For the text-containing cell, return its midpoint in [X, Y] coordinate format. 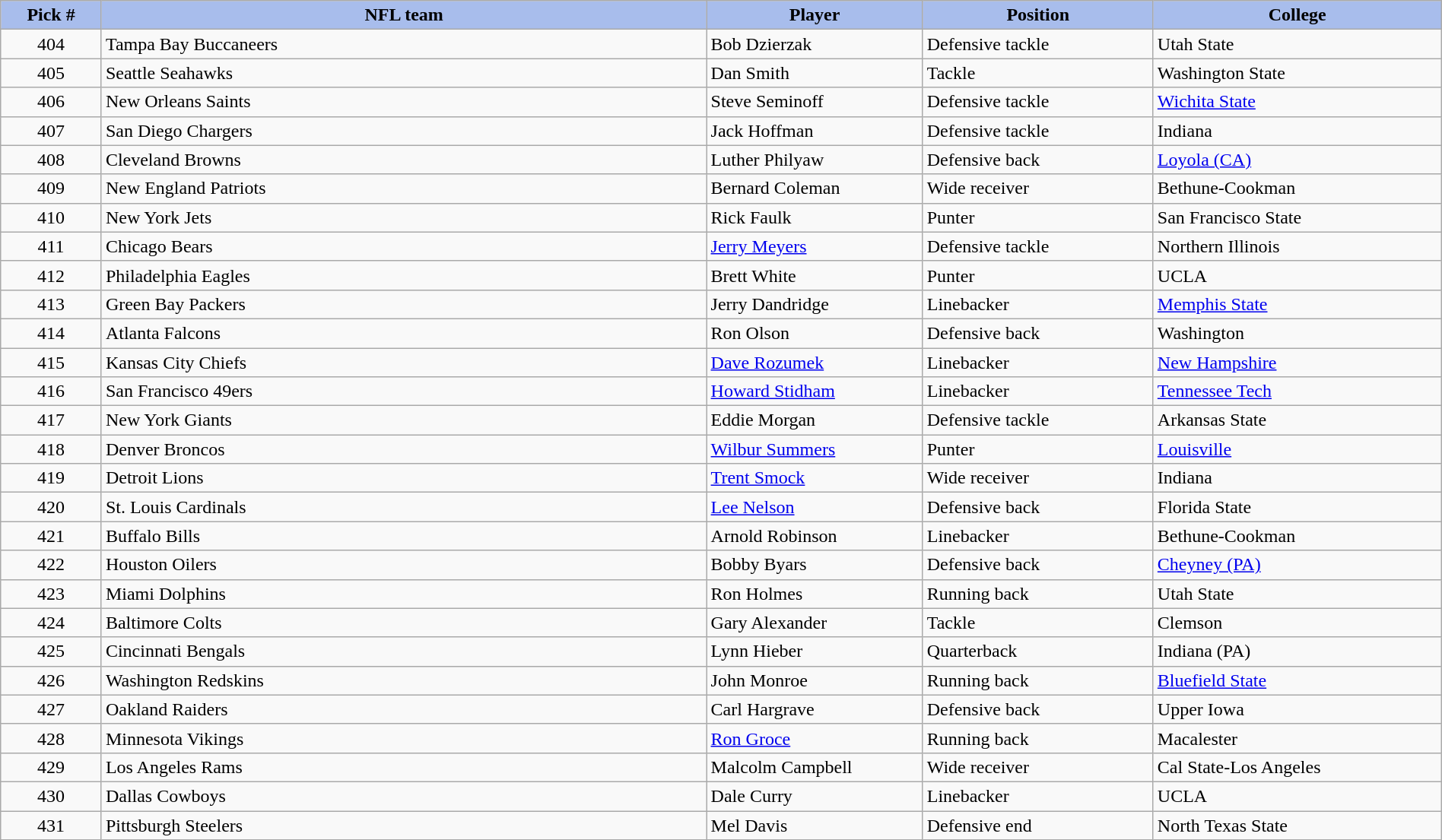
Washington State [1297, 73]
Oakland Raiders [404, 709]
Dave Rozumek [815, 363]
New England Patriots [404, 189]
North Texas State [1297, 825]
Cincinnati Bengals [404, 651]
Florida State [1297, 507]
Louisville [1297, 449]
Washington Redskins [404, 680]
New Hampshire [1297, 363]
Arkansas State [1297, 420]
404 [52, 44]
Luther Philyaw [815, 160]
Bluefield State [1297, 680]
420 [52, 507]
Miami Dolphins [404, 594]
Jack Hoffman [815, 131]
427 [52, 709]
Kansas City Chiefs [404, 363]
429 [52, 767]
414 [52, 333]
406 [52, 102]
409 [52, 189]
Wichita State [1297, 102]
Jerry Dandridge [815, 304]
St. Louis Cardinals [404, 507]
New Orleans Saints [404, 102]
Bernard Coleman [815, 189]
419 [52, 478]
405 [52, 73]
Philadelphia Eagles [404, 275]
Dan Smith [815, 73]
411 [52, 246]
Jerry Meyers [815, 246]
Lee Nelson [815, 507]
Tampa Bay Buccaneers [404, 44]
410 [52, 217]
Pick # [52, 15]
412 [52, 275]
422 [52, 565]
Tennessee Tech [1297, 391]
New York Jets [404, 217]
Dallas Cowboys [404, 796]
Steve Seminoff [815, 102]
Cleveland Browns [404, 160]
Washington [1297, 333]
428 [52, 738]
Wilbur Summers [815, 449]
423 [52, 594]
Eddie Morgan [815, 420]
Quarterback [1037, 651]
Loyola (CA) [1297, 160]
Atlanta Falcons [404, 333]
San Francisco State [1297, 217]
Houston Oilers [404, 565]
Detroit Lions [404, 478]
Memphis State [1297, 304]
San Francisco 49ers [404, 391]
Mel Davis [815, 825]
Upper Iowa [1297, 709]
415 [52, 363]
Dale Curry [815, 796]
New York Giants [404, 420]
424 [52, 623]
Malcolm Campbell [815, 767]
Los Angeles Rams [404, 767]
430 [52, 796]
Denver Broncos [404, 449]
Baltimore Colts [404, 623]
418 [52, 449]
Pittsburgh Steelers [404, 825]
Howard Stidham [815, 391]
John Monroe [815, 680]
Lynn Hieber [815, 651]
425 [52, 651]
College [1297, 15]
Player [815, 15]
407 [52, 131]
Macalester [1297, 738]
Chicago Bears [404, 246]
Green Bay Packers [404, 304]
Seattle Seahawks [404, 73]
Trent Smock [815, 478]
Clemson [1297, 623]
431 [52, 825]
Brett White [815, 275]
Position [1037, 15]
416 [52, 391]
San Diego Chargers [404, 131]
Bob Dzierzak [815, 44]
Ron Groce [815, 738]
Bobby Byars [815, 565]
Indiana (PA) [1297, 651]
421 [52, 536]
Arnold Robinson [815, 536]
Ron Olson [815, 333]
Carl Hargrave [815, 709]
Cheyney (PA) [1297, 565]
Cal State-Los Angeles [1297, 767]
Defensive end [1037, 825]
NFL team [404, 15]
Buffalo Bills [404, 536]
417 [52, 420]
Minnesota Vikings [404, 738]
426 [52, 680]
Rick Faulk [815, 217]
413 [52, 304]
Northern Illinois [1297, 246]
408 [52, 160]
Ron Holmes [815, 594]
Gary Alexander [815, 623]
